Capture the cell that displays the provided text and extract its (X, Y) central coordinate. 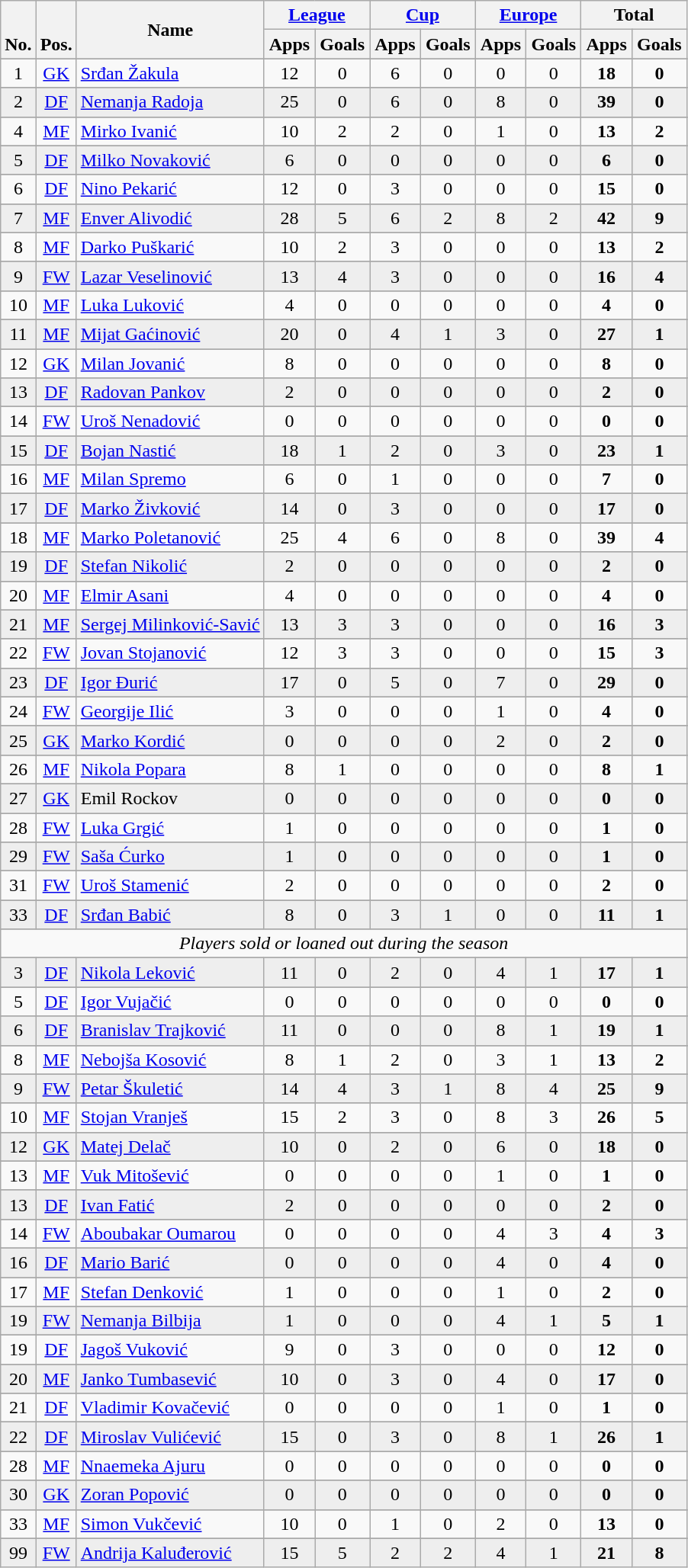
Milan Spremo (170, 479)
Zoran Popović (170, 1495)
Lazar Veselinović (170, 276)
Simon Vukčević (170, 1524)
Pos. (56, 30)
Nebojša Kosović (170, 1060)
League (317, 15)
Radovan Pankov (170, 393)
Total (635, 15)
Saša Ćurko (170, 857)
31 (18, 886)
Vuk Mitošević (170, 1175)
Cup (423, 15)
Georgije Ilić (170, 711)
Miroslav Vulićević (170, 1437)
No. (18, 30)
Stefan Nikolić (170, 566)
Nnaemeka Ajuru (170, 1466)
Nemanja Radoja (170, 102)
Aboubakar Oumarou (170, 1233)
Jagoš Vuković (170, 1350)
30 (18, 1495)
Stefan Denković (170, 1292)
Jovan Stojanović (170, 653)
Janko Tumbasević (170, 1379)
Petar Škuletić (170, 1089)
Milan Jovanić (170, 364)
Vladimir Kovačević (170, 1408)
Matej Delač (170, 1146)
Srđan Žakula (170, 73)
Nikola Leković (170, 973)
Nemanja Bilbija (170, 1321)
Bojan Nastić (170, 451)
Srđan Babić (170, 915)
Branislav Trajković (170, 1031)
Europe (528, 15)
Luka Grgić (170, 827)
Name (170, 30)
Darko Puškarić (170, 247)
Marko Poletanović (170, 537)
Igor Đurić (170, 682)
Nino Pekarić (170, 189)
Sergej Milinković-Savić (170, 624)
Ivan Fatić (170, 1204)
Mario Barić (170, 1262)
Milko Novaković (170, 160)
Uroš Stamenić (170, 886)
Stojan Vranješ (170, 1117)
42 (607, 218)
Elmir Asani (170, 595)
Luka Luković (170, 305)
Marko Živković (170, 508)
Marko Kordić (170, 740)
Mirko Ivanić (170, 131)
Players sold or loaned out during the season (344, 944)
Uroš Nenadović (170, 422)
Igor Vujačić (170, 1002)
99 (18, 1553)
Mijat Gaćinović (170, 334)
Andrija Kaluđerović (170, 1553)
Emil Rockov (170, 798)
Enver Alivodić (170, 218)
24 (18, 711)
Nikola Popara (170, 769)
